Capture the cell that displays the provided text and extract its (x, y) central coordinate. 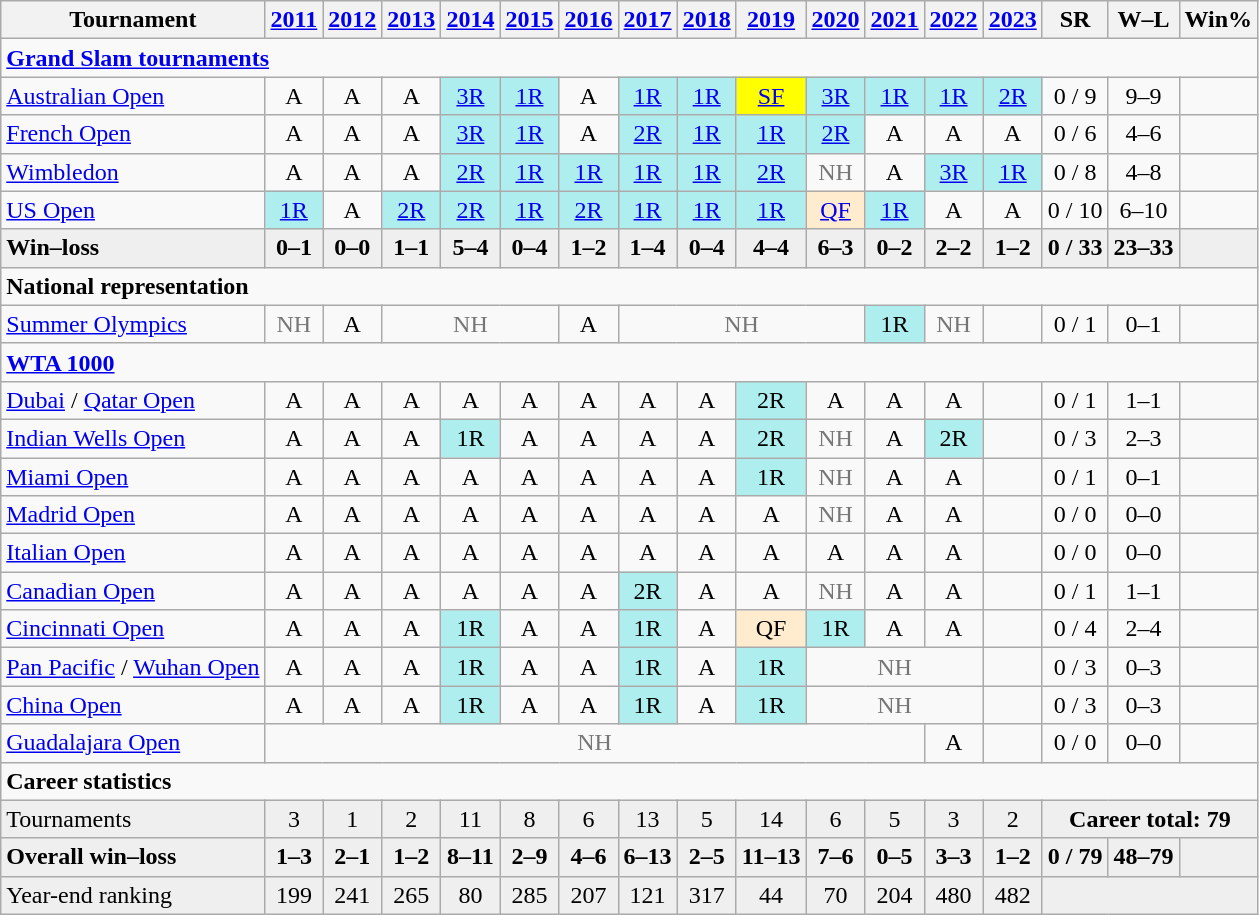
11 (470, 819)
WTA 1000 (630, 362)
National representation (630, 286)
480 (954, 895)
2013 (412, 20)
70 (836, 895)
Miami Open (133, 477)
2021 (894, 20)
317 (706, 895)
Win% (1218, 20)
11–13 (771, 857)
2023 (1012, 20)
2–5 (706, 857)
2011 (294, 20)
1 (352, 819)
0 / 6 (1075, 134)
241 (352, 895)
207 (588, 895)
2022 (954, 20)
2014 (470, 20)
Win–loss (133, 248)
SR (1075, 20)
48–79 (1144, 857)
2–9 (530, 857)
Madrid Open (133, 515)
0 / 33 (1075, 248)
0–2 (894, 248)
265 (412, 895)
Tournaments (133, 819)
2012 (352, 20)
Guadalajara Open (133, 743)
1–3 (294, 857)
2020 (836, 20)
14 (771, 819)
Career total: 79 (1150, 819)
2–4 (1144, 629)
2017 (648, 20)
8–11 (470, 857)
23–33 (1144, 248)
9–9 (1144, 96)
Indian Wells Open (133, 438)
3–3 (954, 857)
0–5 (894, 857)
2015 (530, 20)
French Open (133, 134)
4–4 (771, 248)
Italian Open (133, 553)
2–3 (1144, 438)
6–3 (836, 248)
Year-end ranking (133, 895)
482 (1012, 895)
0 / 79 (1075, 857)
8 (530, 819)
44 (771, 895)
2016 (588, 20)
0 / 10 (1075, 210)
6–10 (1144, 210)
Australian Open (133, 96)
5–4 (470, 248)
Pan Pacific / Wuhan Open (133, 667)
Canadian Open (133, 591)
Summer Olympics (133, 324)
SF (771, 96)
W–L (1144, 20)
13 (648, 819)
2019 (771, 20)
2–2 (954, 248)
6–13 (648, 857)
Career statistics (630, 781)
Grand Slam tournaments (630, 58)
0 / 4 (1075, 629)
2018 (706, 20)
0 / 9 (1075, 96)
0 / 8 (1075, 172)
US Open (133, 210)
121 (648, 895)
Overall win–loss (133, 857)
199 (294, 895)
Cincinnati Open (133, 629)
204 (894, 895)
Tournament (133, 20)
7–6 (836, 857)
4–8 (1144, 172)
2–1 (352, 857)
80 (470, 895)
China Open (133, 705)
Dubai / Qatar Open (133, 400)
285 (530, 895)
1–4 (648, 248)
Wimbledon (133, 172)
